Determine the (X, Y) coordinate at the center of the cell enclosing the given text.  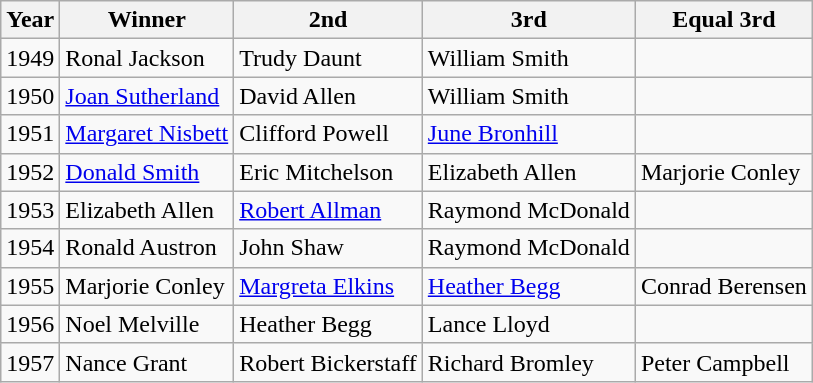
Joan Sutherland (147, 96)
Eric Mitchelson (328, 172)
Nance Grant (147, 362)
Year (30, 20)
Winner (147, 20)
June Bronhill (528, 134)
1957 (30, 362)
Margreta Elkins (328, 286)
Equal 3rd (724, 20)
Richard Bromley (528, 362)
1954 (30, 248)
1953 (30, 210)
1949 (30, 58)
Ronal Jackson (147, 58)
1950 (30, 96)
Robert Allman (328, 210)
3rd (528, 20)
Ronald Austron (147, 248)
Trudy Daunt (328, 58)
Robert Bickerstaff (328, 362)
1952 (30, 172)
Peter Campbell (724, 362)
Clifford Powell (328, 134)
1955 (30, 286)
Noel Melville (147, 324)
1956 (30, 324)
Conrad Berensen (724, 286)
David Allen (328, 96)
Margaret Nisbett (147, 134)
John Shaw (328, 248)
1951 (30, 134)
2nd (328, 20)
Donald Smith (147, 172)
Lance Lloyd (528, 324)
